For the text-containing cell, return its midpoint in [x, y] coordinate format. 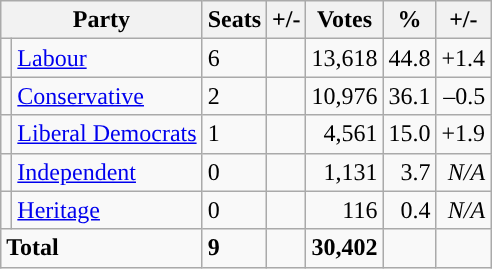
1 [234, 134]
13,618 [344, 58]
Liberal Democrats [107, 134]
15.0 [410, 134]
Seats [234, 20]
Conservative [107, 96]
1,131 [344, 172]
+1.9 [464, 134]
% [410, 20]
9 [234, 248]
Votes [344, 20]
10,976 [344, 96]
Independent [107, 172]
2 [234, 96]
44.8 [410, 58]
36.1 [410, 96]
116 [344, 210]
3.7 [410, 172]
Heritage [107, 210]
Total [102, 248]
–0.5 [464, 96]
6 [234, 58]
+1.4 [464, 58]
30,402 [344, 248]
0.4 [410, 210]
Labour [107, 58]
4,561 [344, 134]
Party [102, 20]
